Pinpoint the cell where the given text exists, returning its [X, Y] midpoint coordinate. 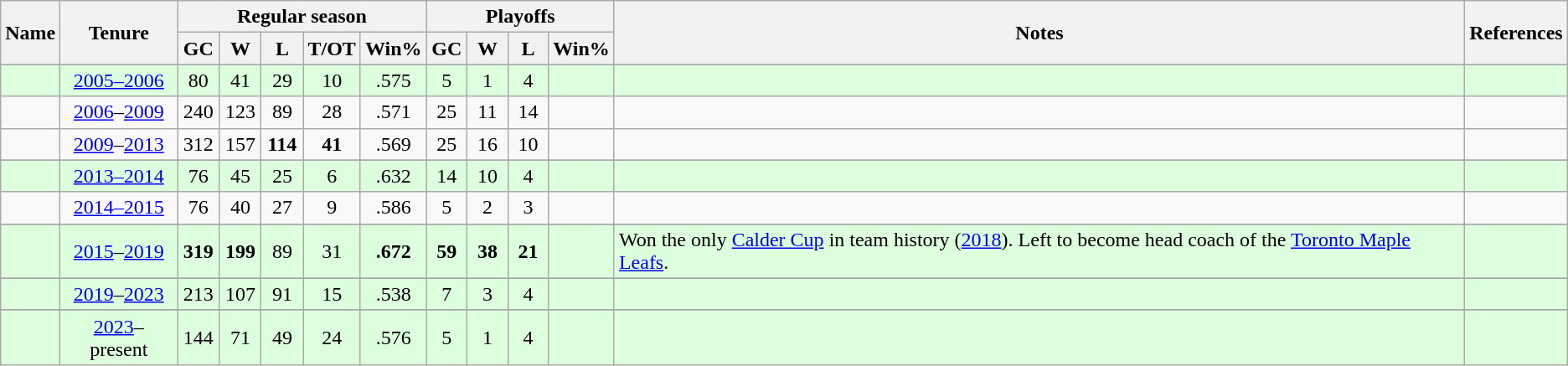
T/OT [332, 49]
6 [332, 176]
2015–2019 [119, 251]
Regular season [302, 17]
16 [487, 144]
2013–2014 [119, 176]
.576 [394, 337]
.575 [394, 80]
2023–present [119, 337]
114 [282, 144]
15 [332, 294]
45 [240, 176]
9 [332, 208]
29 [282, 80]
27 [282, 208]
40 [240, 208]
Notes [1039, 33]
.569 [394, 144]
2019–2023 [119, 294]
240 [199, 112]
91 [282, 294]
123 [240, 112]
.632 [394, 176]
2005–2006 [119, 80]
107 [240, 294]
.672 [394, 251]
.571 [394, 112]
59 [447, 251]
2014–2015 [119, 208]
49 [282, 337]
Name [30, 33]
2006–2009 [119, 112]
Tenure [119, 33]
157 [240, 144]
319 [199, 251]
213 [199, 294]
Won the only Calder Cup in team history (2018). Left to become head coach of the Toronto Maple Leafs. [1039, 251]
312 [199, 144]
199 [240, 251]
144 [199, 337]
80 [199, 80]
7 [447, 294]
28 [332, 112]
.538 [394, 294]
Playoffs [520, 17]
71 [240, 337]
31 [332, 251]
11 [487, 112]
.586 [394, 208]
21 [528, 251]
2009–2013 [119, 144]
2 [487, 208]
38 [487, 251]
References [1516, 33]
24 [332, 337]
